Determine the (X, Y) coordinate at the center of the cell enclosing the given text.  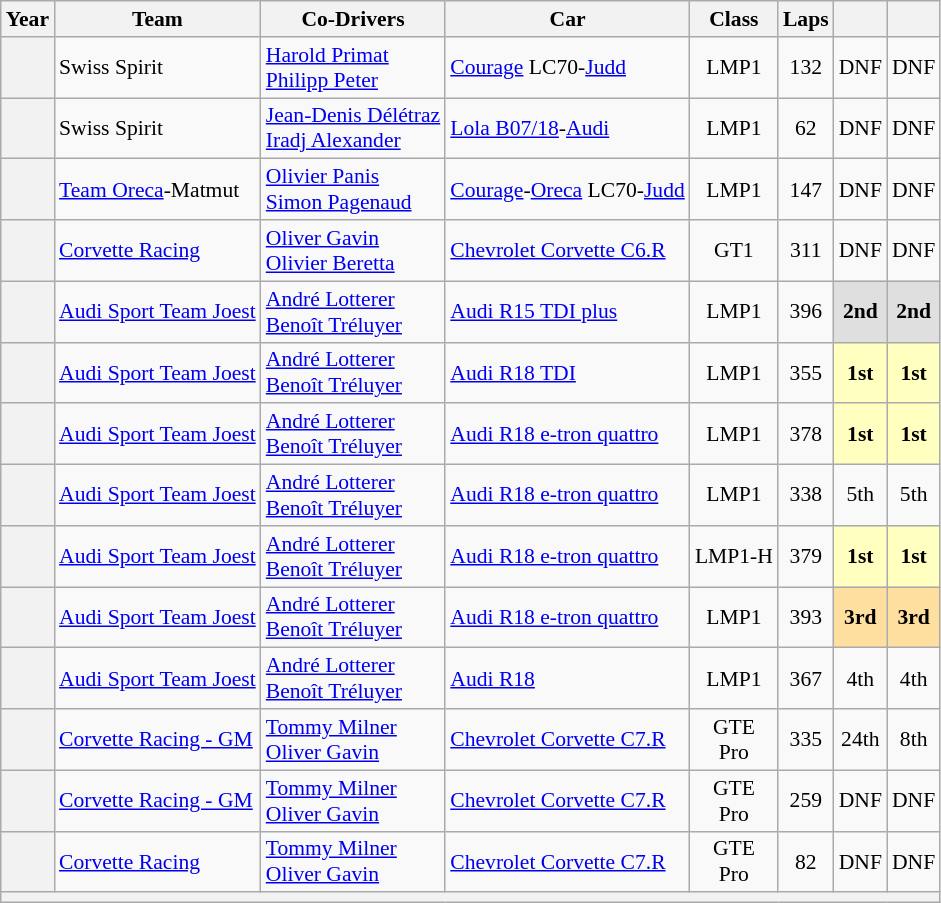
338 (806, 496)
8th (914, 740)
Audi R18 (568, 678)
Oliver Gavin Olivier Beretta (354, 250)
132 (806, 68)
147 (806, 190)
Co-Drivers (354, 19)
311 (806, 250)
378 (806, 434)
Class (734, 19)
62 (806, 128)
Harold Primat Philipp Peter (354, 68)
Team Oreca-Matmut (158, 190)
396 (806, 312)
259 (806, 800)
355 (806, 372)
Laps (806, 19)
Chevrolet Corvette C6.R (568, 250)
Courage-Oreca LC70-Judd (568, 190)
Year (28, 19)
Audi R18 TDI (568, 372)
24th (860, 740)
Team (158, 19)
367 (806, 678)
Jean-Denis Délétraz Iradj Alexander (354, 128)
Car (568, 19)
335 (806, 740)
82 (806, 862)
LMP1-H (734, 556)
Audi R15 TDI plus (568, 312)
GT1 (734, 250)
Olivier Panis Simon Pagenaud (354, 190)
379 (806, 556)
Lola B07/18-Audi (568, 128)
393 (806, 618)
Courage LC70-Judd (568, 68)
